Determine the [X, Y] coordinate at the center of the cell enclosing the given text.  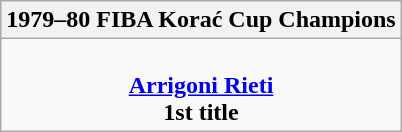
1979–80 FIBA Korać Cup Champions [201, 20]
Arrigoni Rieti 1st title [201, 85]
